Return (X, Y) of the center of cell containing provided text 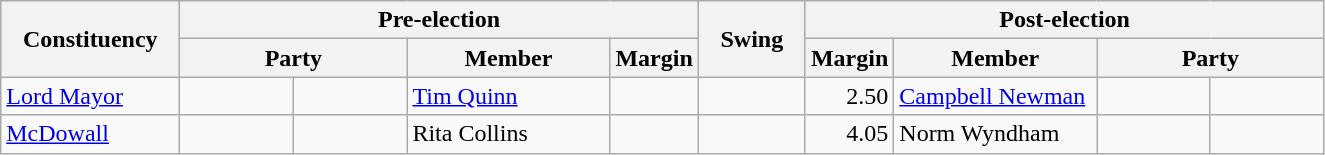
Pre-election (440, 20)
Lord Mayor (90, 96)
Campbell Newman (996, 96)
Post-election (1064, 20)
2.50 (849, 96)
Constituency (90, 39)
Tim Quinn (508, 96)
Rita Collins (508, 134)
McDowall (90, 134)
Norm Wyndham (996, 134)
Swing (752, 39)
4.05 (849, 134)
